Return the [X, Y] coordinate for the center point of the cell that contains the specified text.  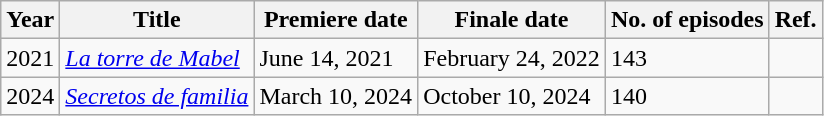
February 24, 2022 [512, 58]
October 10, 2024 [512, 96]
2024 [30, 96]
Finale date [512, 20]
Premiere date [336, 20]
March 10, 2024 [336, 96]
Year [30, 20]
Title [157, 20]
Ref. [796, 20]
No. of episodes [687, 20]
Secretos de familia [157, 96]
143 [687, 58]
La torre de Mabel [157, 58]
June 14, 2021 [336, 58]
2021 [30, 58]
140 [687, 96]
